Capture the cell that displays the provided text and extract its [X, Y] central coordinate. 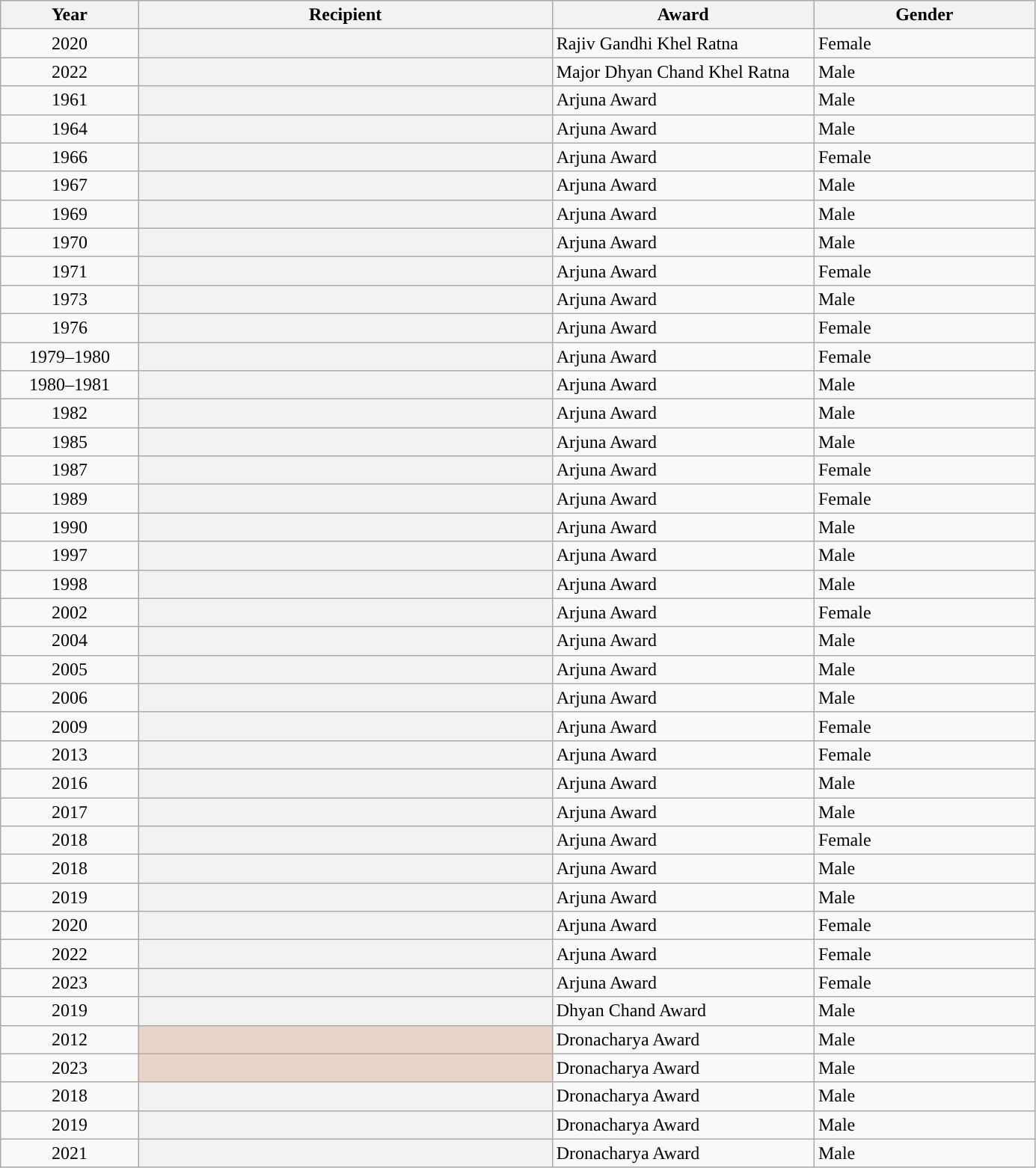
2002 [70, 612]
Recipient [346, 15]
1989 [70, 499]
1969 [70, 214]
2021 [70, 1153]
2013 [70, 754]
Rajiv Gandhi Khel Ratna [683, 43]
Year [70, 15]
Award [683, 15]
2016 [70, 783]
2017 [70, 811]
2012 [70, 1039]
2009 [70, 726]
1979–1980 [70, 357]
1961 [70, 100]
1997 [70, 556]
Major Dhyan Chand Khel Ratna [683, 72]
1971 [70, 271]
1967 [70, 185]
1982 [70, 414]
Gender [925, 15]
1964 [70, 129]
2004 [70, 641]
1973 [70, 299]
1976 [70, 328]
Dhyan Chand Award [683, 1011]
1985 [70, 442]
1970 [70, 242]
2005 [70, 669]
1980–1981 [70, 385]
1987 [70, 470]
2006 [70, 698]
1990 [70, 527]
1998 [70, 584]
1966 [70, 157]
